Extract the [X, Y] coordinate from the center of the cell holding the provided text.  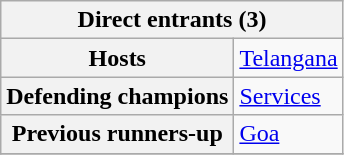
Previous runners-up [118, 134]
Defending champions [118, 96]
Goa [288, 134]
Telangana [288, 58]
Services [288, 96]
Hosts [118, 58]
Direct entrants (3) [172, 20]
